Output the (x, y) coordinate of the center of the cell containing the given text.  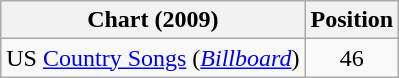
46 (352, 58)
Chart (2009) (153, 20)
US Country Songs (Billboard) (153, 58)
Position (352, 20)
